Capture the cell that displays the provided text and extract its (X, Y) central coordinate. 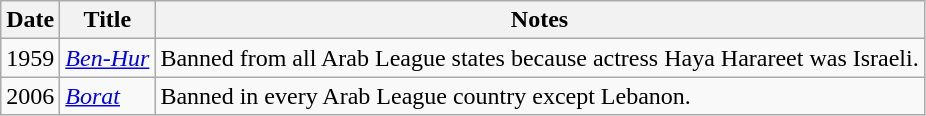
Ben-Hur (108, 58)
Title (108, 20)
Banned from all Arab League states because actress Haya Harareet was Israeli. (540, 58)
1959 (30, 58)
Date (30, 20)
Borat (108, 96)
Notes (540, 20)
Banned in every Arab League country except Lebanon. (540, 96)
2006 (30, 96)
